Return (x, y) of the center of cell containing provided text 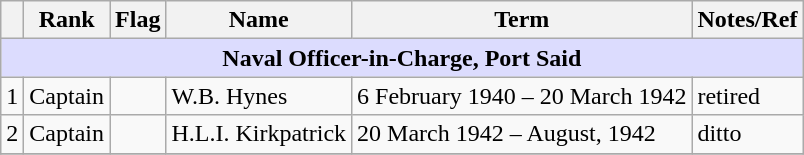
retired (748, 96)
H.L.I. Kirkpatrick (259, 134)
Notes/Ref (748, 20)
Naval Officer-in-Charge, Port Said (402, 58)
ditto (748, 134)
Flag (138, 20)
20 March 1942 – August, 1942 (522, 134)
W.B. Hynes (259, 96)
2 (12, 134)
Term (522, 20)
Name (259, 20)
1 (12, 96)
6 February 1940 – 20 March 1942 (522, 96)
Rank (67, 20)
